Search for the cell housing the specified text and yield its [x, y] center coordinate. 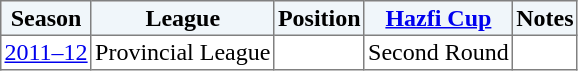
League [182, 18]
Position [319, 18]
Hazfi Cup [438, 18]
Notes [544, 18]
2011–12 [46, 52]
Provincial League [182, 52]
Season [46, 18]
Second Round [438, 52]
